Return the (X, Y) coordinate for the center point of the cell that contains the specified text.  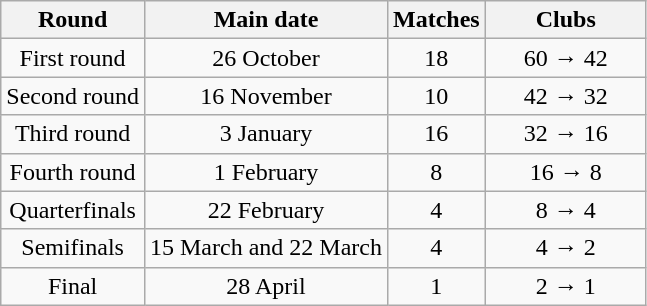
42 → 32 (566, 96)
26 October (266, 58)
Matches (436, 20)
Round (73, 20)
First round (73, 58)
22 February (266, 210)
16 (436, 134)
28 April (266, 286)
Semifinals (73, 248)
Second round (73, 96)
1 (436, 286)
32 → 16 (566, 134)
8 → 4 (566, 210)
60 → 42 (566, 58)
2 → 1 (566, 286)
4 → 2 (566, 248)
Clubs (566, 20)
Main date (266, 20)
Third round (73, 134)
3 January (266, 134)
Final (73, 286)
Quarterfinals (73, 210)
16 → 8 (566, 172)
16 November (266, 96)
Fourth round (73, 172)
8 (436, 172)
1 February (266, 172)
18 (436, 58)
10 (436, 96)
15 March and 22 March (266, 248)
